Detect which cell encompasses the target text, then output its [X, Y] center coordinate. 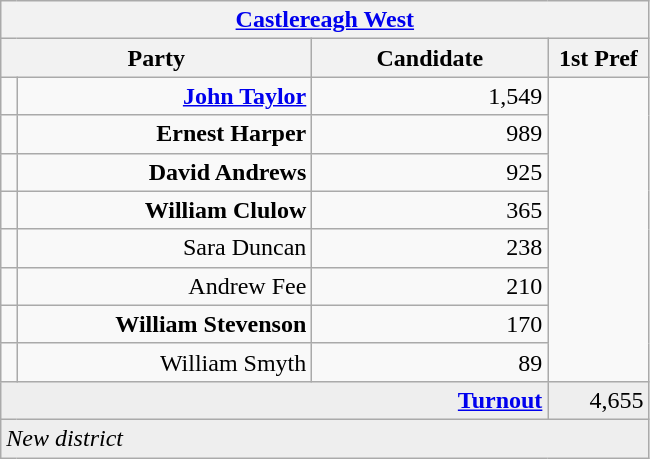
New district [325, 438]
989 [430, 134]
925 [430, 172]
170 [430, 324]
238 [430, 248]
William Clulow [164, 210]
William Stevenson [164, 324]
1st Pref [598, 58]
Sara Duncan [164, 248]
Andrew Fee [164, 286]
365 [430, 210]
Turnout [274, 400]
Castlereagh West [325, 20]
89 [430, 362]
Party [156, 58]
William Smyth [164, 362]
1,549 [430, 96]
4,655 [598, 400]
Ernest Harper [164, 134]
210 [430, 286]
David Andrews [164, 172]
Candidate [430, 58]
John Taylor [164, 96]
